Return the (X, Y) coordinate for the center point of the cell that contains the specified text.  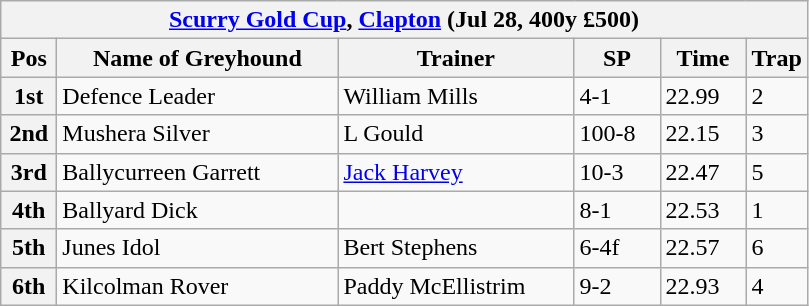
Junes Idol (198, 248)
Time (703, 58)
22.53 (703, 210)
5th (29, 248)
Kilcolman Rover (198, 286)
6-4f (617, 248)
Name of Greyhound (198, 58)
3rd (29, 172)
6 (776, 248)
22.47 (703, 172)
1 (776, 210)
Bert Stephens (456, 248)
4 (776, 286)
5 (776, 172)
Scurry Gold Cup, Clapton (Jul 28, 400y £500) (404, 20)
4th (29, 210)
6th (29, 286)
3 (776, 134)
Defence Leader (198, 96)
4-1 (617, 96)
Jack Harvey (456, 172)
Trainer (456, 58)
William Mills (456, 96)
L Gould (456, 134)
Paddy McEllistrim (456, 286)
8-1 (617, 210)
22.93 (703, 286)
22.15 (703, 134)
10-3 (617, 172)
100-8 (617, 134)
Ballyard Dick (198, 210)
9-2 (617, 286)
2nd (29, 134)
Mushera Silver (198, 134)
2 (776, 96)
Pos (29, 58)
22.99 (703, 96)
1st (29, 96)
22.57 (703, 248)
SP (617, 58)
Trap (776, 58)
Ballycurreen Garrett (198, 172)
